Extract the (x, y) coordinate from the center of the cell holding the provided text.  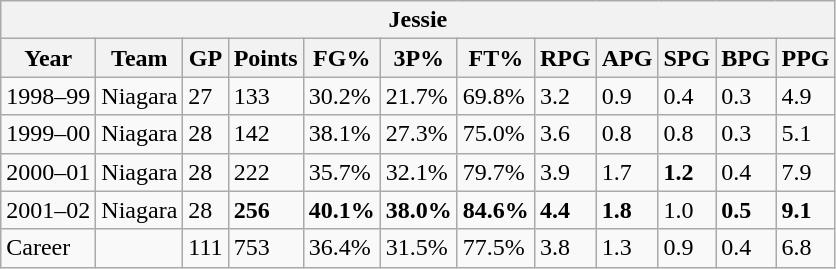
40.1% (342, 210)
111 (206, 248)
3.8 (565, 248)
0.5 (746, 210)
3.2 (565, 96)
1999–00 (48, 134)
753 (266, 248)
27 (206, 96)
1.2 (687, 172)
BPG (746, 58)
35.7% (342, 172)
GP (206, 58)
SPG (687, 58)
RPG (565, 58)
2000–01 (48, 172)
APG (627, 58)
Year (48, 58)
21.7% (418, 96)
Jessie (418, 20)
27.3% (418, 134)
79.7% (496, 172)
2001–02 (48, 210)
FT% (496, 58)
3.9 (565, 172)
38.1% (342, 134)
4.9 (806, 96)
222 (266, 172)
69.8% (496, 96)
75.0% (496, 134)
PPG (806, 58)
Team (140, 58)
1.7 (627, 172)
1.3 (627, 248)
36.4% (342, 248)
7.9 (806, 172)
1.0 (687, 210)
Points (266, 58)
77.5% (496, 248)
4.4 (565, 210)
3.6 (565, 134)
38.0% (418, 210)
142 (266, 134)
9.1 (806, 210)
84.6% (496, 210)
1.8 (627, 210)
6.8 (806, 248)
3P% (418, 58)
30.2% (342, 96)
FG% (342, 58)
1998–99 (48, 96)
5.1 (806, 134)
256 (266, 210)
Career (48, 248)
133 (266, 96)
32.1% (418, 172)
31.5% (418, 248)
